Output the (x, y) coordinate of the center of the cell containing the given text.  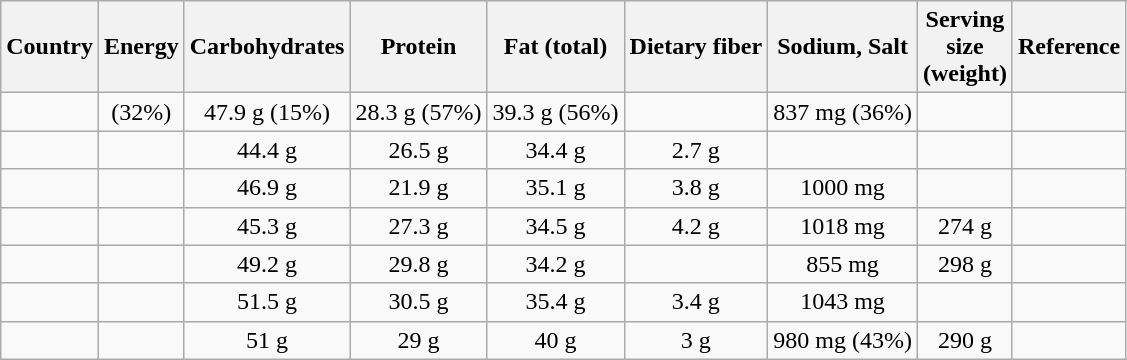
(32%) (141, 112)
40 g (556, 340)
47.9 g (15%) (267, 112)
Sodium, Salt (843, 47)
30.5 g (418, 302)
980 mg (43%) (843, 340)
3.4 g (696, 302)
290 g (964, 340)
Protein (418, 47)
2.7 g (696, 150)
Carbohydrates (267, 47)
39.3 g (56%) (556, 112)
29.8 g (418, 264)
Energy (141, 47)
Country (50, 47)
4.2 g (696, 226)
Reference (1068, 47)
29 g (418, 340)
Fat (total) (556, 47)
3 g (696, 340)
Serving size (weight) (964, 47)
26.5 g (418, 150)
Dietary fiber (696, 47)
34.5 g (556, 226)
49.2 g (267, 264)
21.9 g (418, 188)
45.3 g (267, 226)
855 mg (843, 264)
35.1 g (556, 188)
44.4 g (267, 150)
1000 mg (843, 188)
3.8 g (696, 188)
28.3 g (57%) (418, 112)
34.4 g (556, 150)
27.3 g (418, 226)
46.9 g (267, 188)
1043 mg (843, 302)
35.4 g (556, 302)
837 mg (36%) (843, 112)
274 g (964, 226)
51 g (267, 340)
51.5 g (267, 302)
34.2 g (556, 264)
298 g (964, 264)
1018 mg (843, 226)
